Extract the [X, Y] coordinate from the center of the cell holding the provided text.  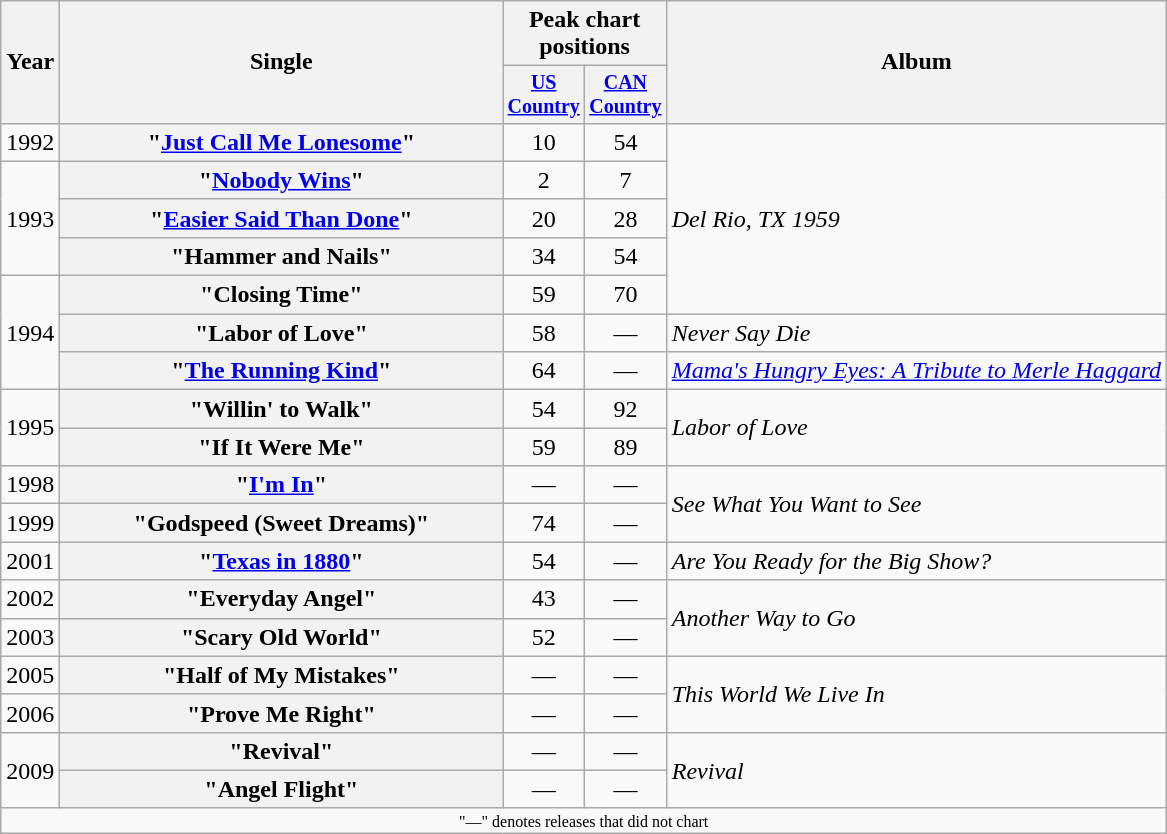
CAN Country [626, 94]
52 [544, 637]
"Closing Time" [282, 295]
34 [544, 256]
10 [544, 142]
Peak chartpositions [584, 34]
Mama's Hungry Eyes: A Tribute to Merle Haggard [916, 371]
2002 [30, 599]
"—" denotes releases that did not chart [584, 820]
"Nobody Wins" [282, 180]
Another Way to Go [916, 618]
1995 [30, 428]
Single [282, 62]
Revival [916, 770]
2003 [30, 637]
"Labor of Love" [282, 333]
74 [544, 523]
43 [544, 599]
"Godspeed (Sweet Dreams)" [282, 523]
"The Running Kind" [282, 371]
"If It Were Me" [282, 447]
"Scary Old World" [282, 637]
64 [544, 371]
89 [626, 447]
Labor of Love [916, 428]
1994 [30, 333]
7 [626, 180]
70 [626, 295]
"Half of My Mistakes" [282, 675]
"Prove Me Right" [282, 713]
This World We Live In [916, 694]
Are You Ready for the Big Show? [916, 561]
Year [30, 62]
2001 [30, 561]
Never Say Die [916, 333]
2009 [30, 770]
20 [544, 218]
28 [626, 218]
"Willin' to Walk" [282, 409]
1999 [30, 523]
2006 [30, 713]
58 [544, 333]
"Just Call Me Lonesome" [282, 142]
"Hammer and Nails" [282, 256]
1992 [30, 142]
See What You Want to See [916, 504]
2005 [30, 675]
92 [626, 409]
1998 [30, 485]
Del Rio, TX 1959 [916, 218]
"I'm In" [282, 485]
"Revival" [282, 751]
"Texas in 1880" [282, 561]
1993 [30, 218]
"Everyday Angel" [282, 599]
2 [544, 180]
US Country [544, 94]
"Angel Flight" [282, 789]
"Easier Said Than Done" [282, 218]
Album [916, 62]
